Return [X, Y] of the center of cell containing provided text 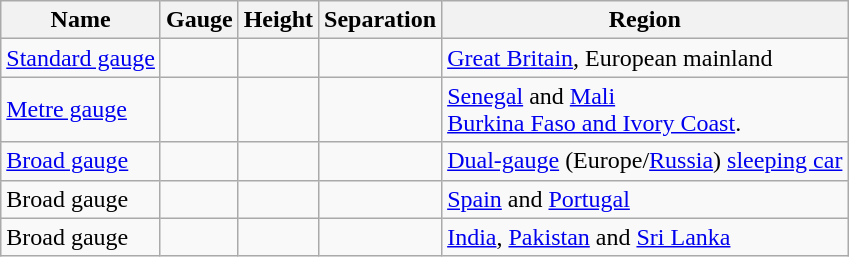
Separation [380, 20]
Standard gauge [81, 58]
Gauge [199, 20]
Metre gauge [81, 110]
Height [278, 20]
Great Britain, European mainland [645, 58]
India, Pakistan and Sri Lanka [645, 237]
Dual-gauge (Europe/Russia) sleeping car [645, 161]
Name [81, 20]
Region [645, 20]
Spain and Portugal [645, 199]
Senegal and Mali Burkina Faso and Ivory Coast. [645, 110]
